Determine the [X, Y] coordinate at the center of the cell enclosing the given text.  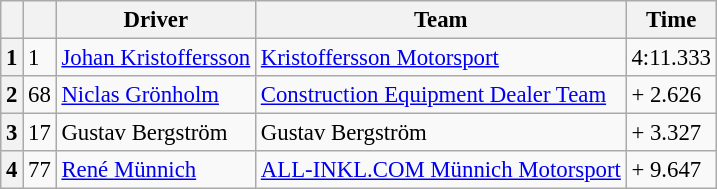
4 [12, 170]
Team [440, 20]
2 [12, 95]
Johan Kristoffersson [156, 58]
3 [12, 133]
Construction Equipment Dealer Team [440, 95]
77 [40, 170]
Driver [156, 20]
+ 3.327 [671, 133]
Niclas Grönholm [156, 95]
17 [40, 133]
+ 9.647 [671, 170]
René Münnich [156, 170]
4:11.333 [671, 58]
+ 2.626 [671, 95]
Kristoffersson Motorsport [440, 58]
ALL-INKL.COM Münnich Motorsport [440, 170]
Time [671, 20]
68 [40, 95]
